Find where the given text appears and provide that cell's center as (X, Y) coordinate. 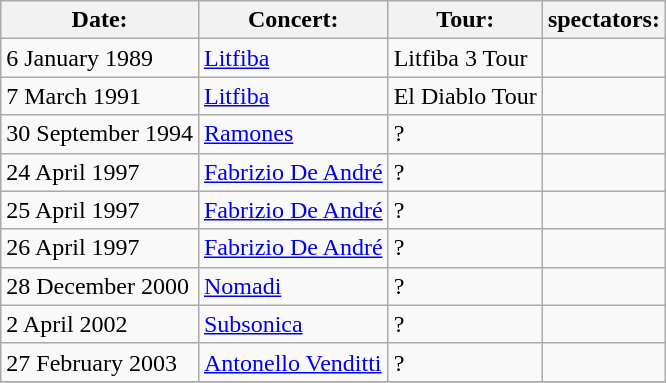
spectators: (604, 20)
Date: (100, 20)
25 April 1997 (100, 210)
6 January 1989 (100, 58)
28 December 2000 (100, 286)
Antonello Venditti (293, 362)
7 March 1991 (100, 96)
2 April 2002 (100, 324)
Nomadi (293, 286)
30 September 1994 (100, 134)
El Diablo Tour (465, 96)
Ramones (293, 134)
Concert: (293, 20)
27 February 2003 (100, 362)
Litfiba 3 Tour (465, 58)
26 April 1997 (100, 248)
Tour: (465, 20)
Subsonica (293, 324)
24 April 1997 (100, 172)
